Capture the cell that displays the provided text and extract its (x, y) central coordinate. 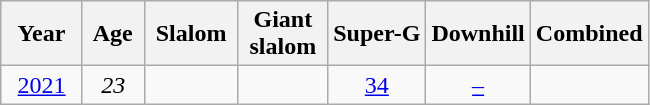
23 (113, 85)
34 (377, 85)
Slalom (191, 34)
Year (42, 34)
Downhill (478, 34)
Combined (589, 34)
Giant slalom (283, 34)
2021 (42, 85)
– (478, 85)
Age (113, 34)
Super-G (377, 34)
